Find where the given text appears and provide that cell's center as (x, y) coordinate. 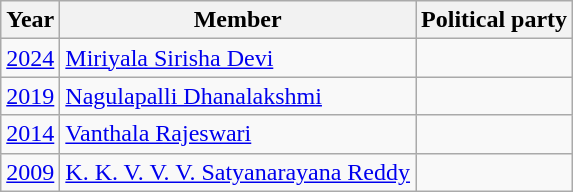
Political party (494, 20)
Year (30, 20)
2009 (30, 172)
Member (238, 20)
K. K. V. V. V. Satyanarayana Reddy (238, 172)
Nagulapalli Dhanalakshmi (238, 96)
Vanthala Rajeswari (238, 134)
2019 (30, 96)
Miriyala Sirisha Devi (238, 58)
2014 (30, 134)
2024 (30, 58)
